Capture the cell that displays the provided text and extract its [x, y] central coordinate. 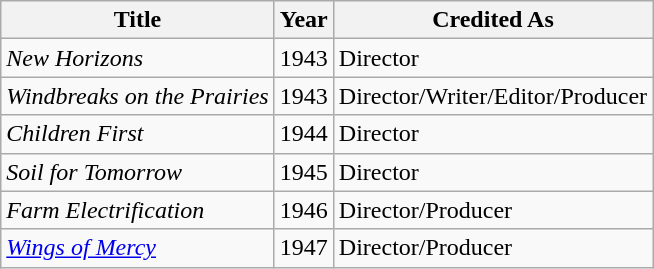
Title [138, 20]
1947 [304, 248]
Windbreaks on the Prairies [138, 96]
1945 [304, 172]
Farm Electrification [138, 210]
1946 [304, 210]
Children First [138, 134]
Director/Writer/Editor/Producer [492, 96]
Year [304, 20]
New Horizons [138, 58]
Soil for Tomorrow [138, 172]
Wings of Mercy [138, 248]
Credited As [492, 20]
1944 [304, 134]
